Pinpoint the cell where the given text exists, returning its [X, Y] midpoint coordinate. 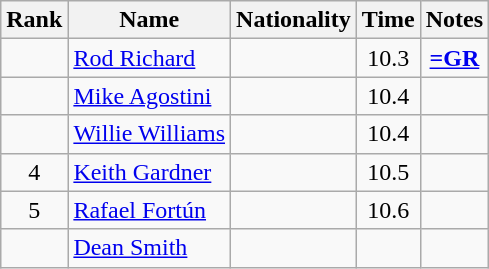
Willie Williams [150, 134]
Nationality [294, 20]
Dean Smith [150, 248]
Mike Agostini [150, 96]
Rank [34, 20]
Time [388, 20]
Keith Gardner [150, 172]
10.6 [388, 210]
Rod Richard [150, 58]
Name [150, 20]
4 [34, 172]
10.3 [388, 58]
Notes [454, 20]
5 [34, 210]
Rafael Fortún [150, 210]
10.5 [388, 172]
=GR [454, 58]
